For the text-containing cell, return its midpoint in [X, Y] coordinate format. 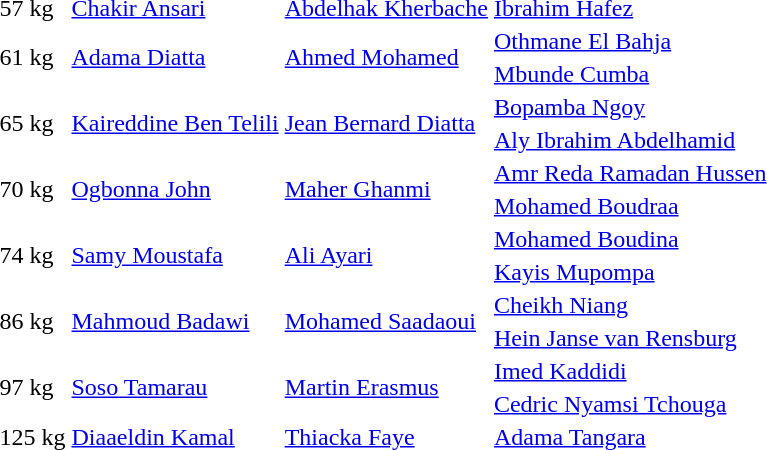
Samy Moustafa [175, 256]
Ali Ayari [386, 256]
Martin Erasmus [386, 388]
Ahmed Mohamed [386, 58]
Ogbonna John [175, 190]
Kaireddine Ben Telili [175, 124]
Mohamed Saadaoui [386, 322]
Soso Tamarau [175, 388]
Maher Ghanmi [386, 190]
Adama Diatta [175, 58]
Jean Bernard Diatta [386, 124]
Mahmoud Badawi [175, 322]
